Determine the (X, Y) coordinate at the center of the cell enclosing the given text.  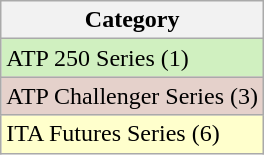
ITA Futures Series (6) (132, 134)
ATP 250 Series (1) (132, 58)
Category (132, 20)
ATP Challenger Series (3) (132, 96)
